Return (X, Y) of the center of cell containing provided text 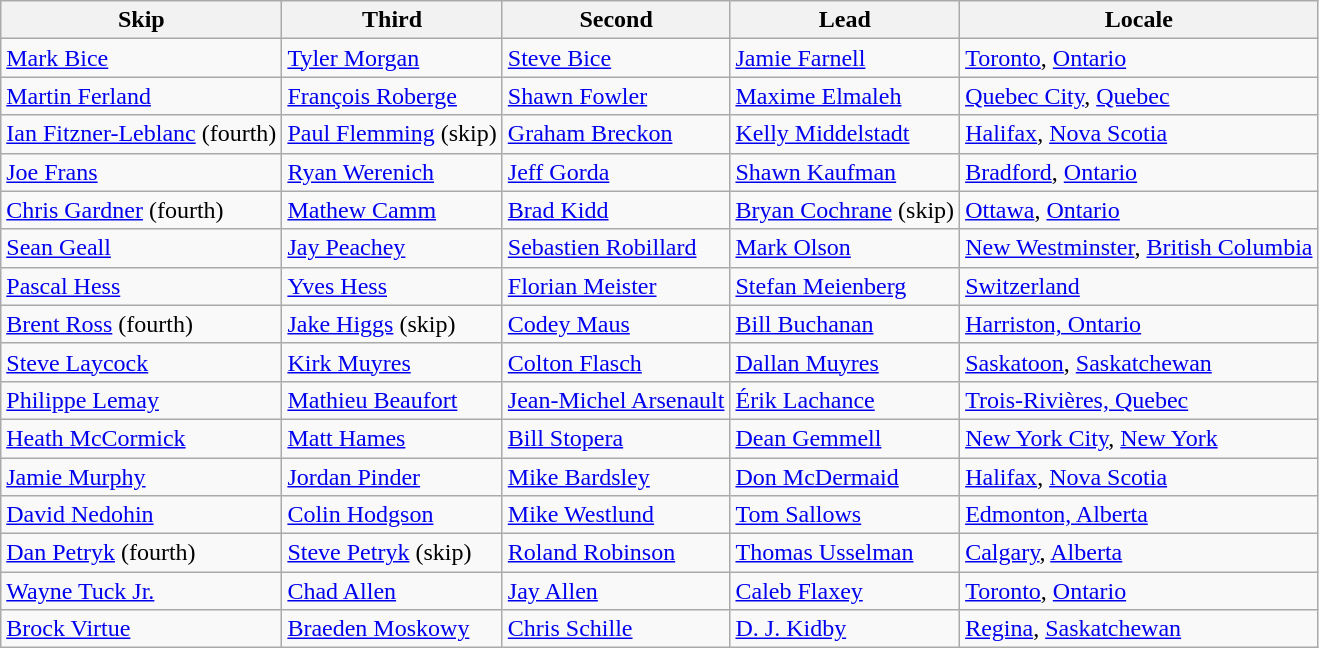
Thomas Usselman (845, 553)
Bryan Cochrane (skip) (845, 210)
Trois-Rivières, Quebec (1139, 400)
Tyler Morgan (392, 58)
Matt Hames (392, 438)
Florian Meister (616, 286)
Mark Olson (845, 248)
Steve Petryk (skip) (392, 553)
Philippe Lemay (142, 400)
Lead (845, 20)
Dan Petryk (fourth) (142, 553)
Dean Gemmell (845, 438)
Jay Peachey (392, 248)
Mike Westlund (616, 515)
Bradford, Ontario (1139, 172)
Brent Ross (fourth) (142, 324)
Shawn Kaufman (845, 172)
Harriston, Ontario (1139, 324)
Jay Allen (616, 591)
Second (616, 20)
Jean-Michel Arsenault (616, 400)
Stefan Meienberg (845, 286)
Tom Sallows (845, 515)
Steve Laycock (142, 362)
Bill Buchanan (845, 324)
Roland Robinson (616, 553)
Ottawa, Ontario (1139, 210)
Mathieu Beaufort (392, 400)
Calgary, Alberta (1139, 553)
Skip (142, 20)
Shawn Fowler (616, 96)
Jordan Pinder (392, 477)
Kelly Middelstadt (845, 134)
Ryan Werenich (392, 172)
New York City, New York (1139, 438)
Switzerland (1139, 286)
Jeff Gorda (616, 172)
Kirk Muyres (392, 362)
Don McDermaid (845, 477)
Mark Bice (142, 58)
Pascal Hess (142, 286)
Sean Geall (142, 248)
Jamie Murphy (142, 477)
Edmonton, Alberta (1139, 515)
Graham Breckon (616, 134)
New Westminster, British Columbia (1139, 248)
Jamie Farnell (845, 58)
Chris Gardner (fourth) (142, 210)
Brock Virtue (142, 629)
Mathew Camm (392, 210)
Yves Hess (392, 286)
Martin Ferland (142, 96)
Paul Flemming (skip) (392, 134)
Ian Fitzner-Leblanc (fourth) (142, 134)
Sebastien Robillard (616, 248)
Braeden Moskowy (392, 629)
Quebec City, Quebec (1139, 96)
Wayne Tuck Jr. (142, 591)
François Roberge (392, 96)
Steve Bice (616, 58)
Caleb Flaxey (845, 591)
Mike Bardsley (616, 477)
David Nedohin (142, 515)
Regina, Saskatchewan (1139, 629)
Heath McCormick (142, 438)
Codey Maus (616, 324)
Chris Schille (616, 629)
Colton Flasch (616, 362)
D. J. Kidby (845, 629)
Chad Allen (392, 591)
Bill Stopera (616, 438)
Locale (1139, 20)
Dallan Muyres (845, 362)
Joe Frans (142, 172)
Colin Hodgson (392, 515)
Érik Lachance (845, 400)
Jake Higgs (skip) (392, 324)
Maxime Elmaleh (845, 96)
Brad Kidd (616, 210)
Saskatoon, Saskatchewan (1139, 362)
Third (392, 20)
